Detect which cell encompasses the target text, then output its [x, y] center coordinate. 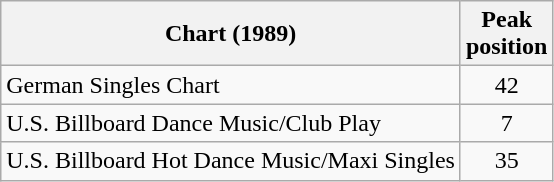
Peakposition [506, 34]
7 [506, 123]
German Singles Chart [231, 85]
U.S. Billboard Dance Music/Club Play [231, 123]
42 [506, 85]
Chart (1989) [231, 34]
35 [506, 161]
U.S. Billboard Hot Dance Music/Maxi Singles [231, 161]
